Capture the cell that displays the provided text and extract its (X, Y) central coordinate. 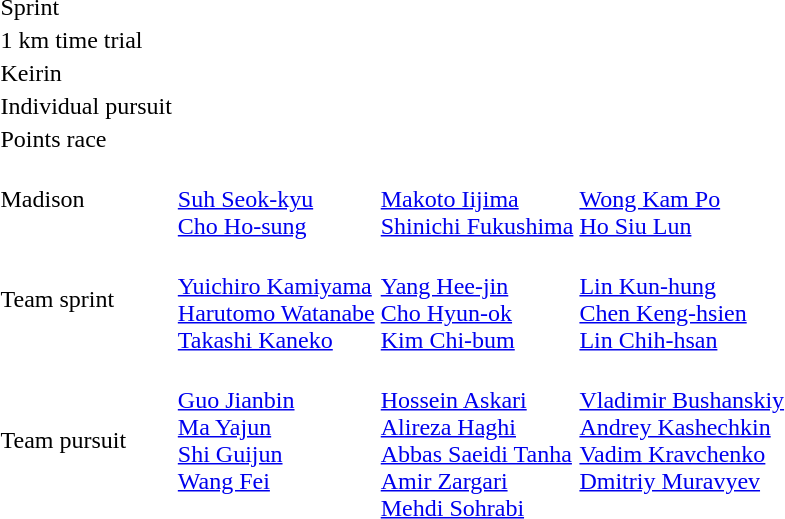
Yuichiro KamiyamaHarutomo WatanabeTakashi Kaneko (276, 300)
Yang Hee-jinCho Hyun-okKim Chi-bum (477, 300)
Makoto IijimaShinichi Fukushima (477, 199)
Suh Seok-kyuCho Ho-sung (276, 199)
